Scan for the cell matching the given text and deliver its [X, Y] coordinate at center. 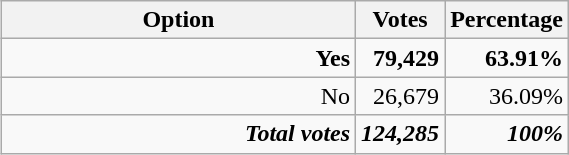
Option [178, 20]
26,679 [400, 96]
Percentage [507, 20]
36.09% [507, 96]
124,285 [400, 134]
Yes [178, 58]
Total votes [178, 134]
63.91% [507, 58]
No [178, 96]
100% [507, 134]
Votes [400, 20]
79,429 [400, 58]
